Pinpoint the cell where the given text exists, returning its (X, Y) midpoint coordinate. 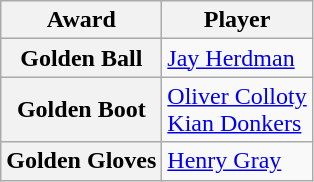
Golden Gloves (82, 161)
Award (82, 20)
Golden Ball (82, 58)
Oliver Colloty Kian Donkers (237, 110)
Golden Boot (82, 110)
Player (237, 20)
Henry Gray (237, 161)
Jay Herdman (237, 58)
